Output the (X, Y) coordinate of the center of the cell containing the given text.  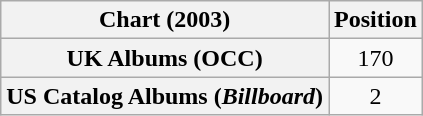
US Catalog Albums (Billboard) (165, 96)
Position (376, 20)
UK Albums (OCC) (165, 58)
170 (376, 58)
2 (376, 96)
Chart (2003) (165, 20)
